Provide the [X, Y] coordinate of the cell's center where the given text is located.  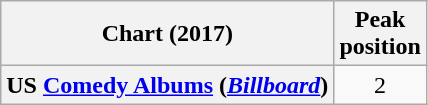
Chart (2017) [168, 34]
Peakposition [380, 34]
US Comedy Albums (Billboard) [168, 85]
2 [380, 85]
